Locate the cell with the specified text and output its [x, y] center coordinate. 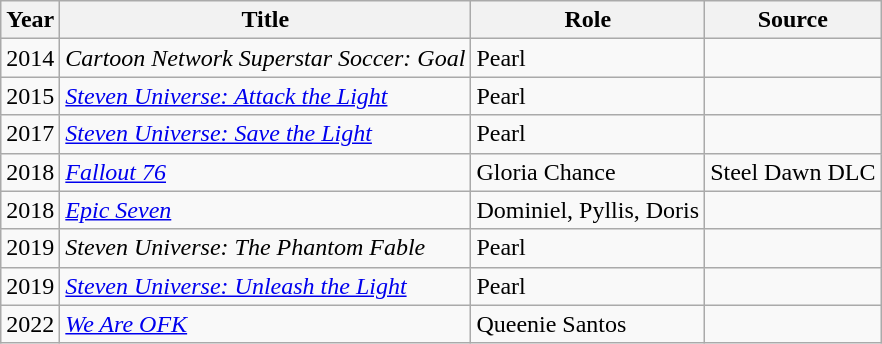
Steven Universe: Unleash the Light [266, 286]
Gloria Chance [588, 172]
2022 [30, 324]
Steven Universe: Attack the Light [266, 96]
Steven Universe: The Phantom Fable [266, 248]
Source [793, 20]
Cartoon Network Superstar Soccer: Goal [266, 58]
Epic Seven [266, 210]
Dominiel, Pyllis, Doris [588, 210]
Role [588, 20]
Year [30, 20]
2017 [30, 134]
Steel Dawn DLC [793, 172]
Steven Universe: Save the Light [266, 134]
2014 [30, 58]
Queenie Santos [588, 324]
We Are OFK [266, 324]
2015 [30, 96]
Fallout 76 [266, 172]
Title [266, 20]
